Provide the (x, y) coordinate of the cell's center where the given text is located.  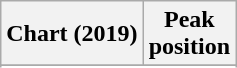
Peakposition (189, 34)
Chart (2019) (72, 34)
